Identify which cell holds the provided text, then report its [X, Y] central coordinate. 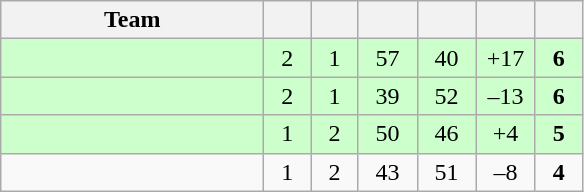
+4 [506, 134]
Team [132, 20]
52 [446, 96]
5 [558, 134]
39 [388, 96]
40 [446, 58]
43 [388, 172]
–13 [506, 96]
–8 [506, 172]
51 [446, 172]
46 [446, 134]
50 [388, 134]
+17 [506, 58]
4 [558, 172]
57 [388, 58]
